Scan for the cell matching the given text and deliver its [x, y] coordinate at center. 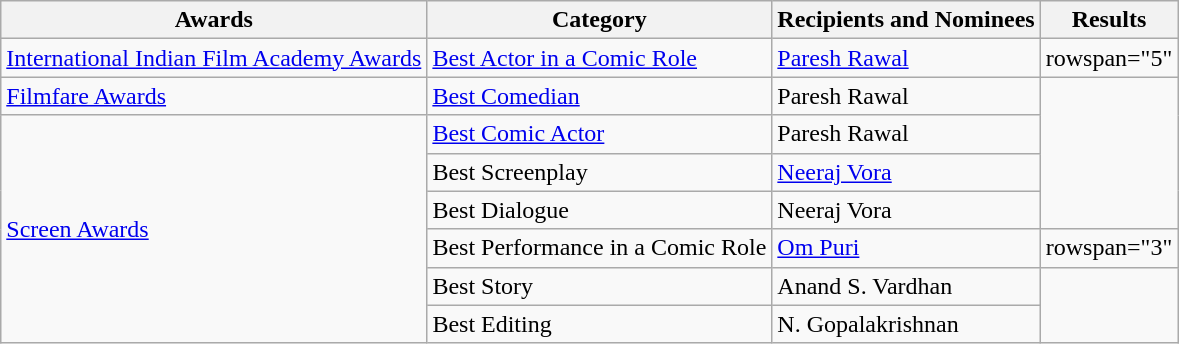
Best Comic Actor [600, 134]
Awards [214, 20]
Recipients and Nominees [906, 20]
Best Comedian [600, 96]
rowspan="5" [1109, 58]
Best Actor in a Comic Role [600, 58]
Om Puri [906, 248]
Anand S. Vardhan [906, 286]
rowspan="3" [1109, 248]
Filmfare Awards [214, 96]
Best Screenplay [600, 172]
Best Editing [600, 324]
Category [600, 20]
Screen Awards [214, 229]
Results [1109, 20]
N. Gopalakrishnan [906, 324]
Best Dialogue [600, 210]
Best Performance in a Comic Role [600, 248]
Best Story [600, 286]
International Indian Film Academy Awards [214, 58]
